Search for the cell housing the specified text and yield its (X, Y) center coordinate. 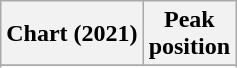
Peakposition (189, 34)
Chart (2021) (72, 34)
